Locate the cell with the specified text and output its (x, y) center coordinate. 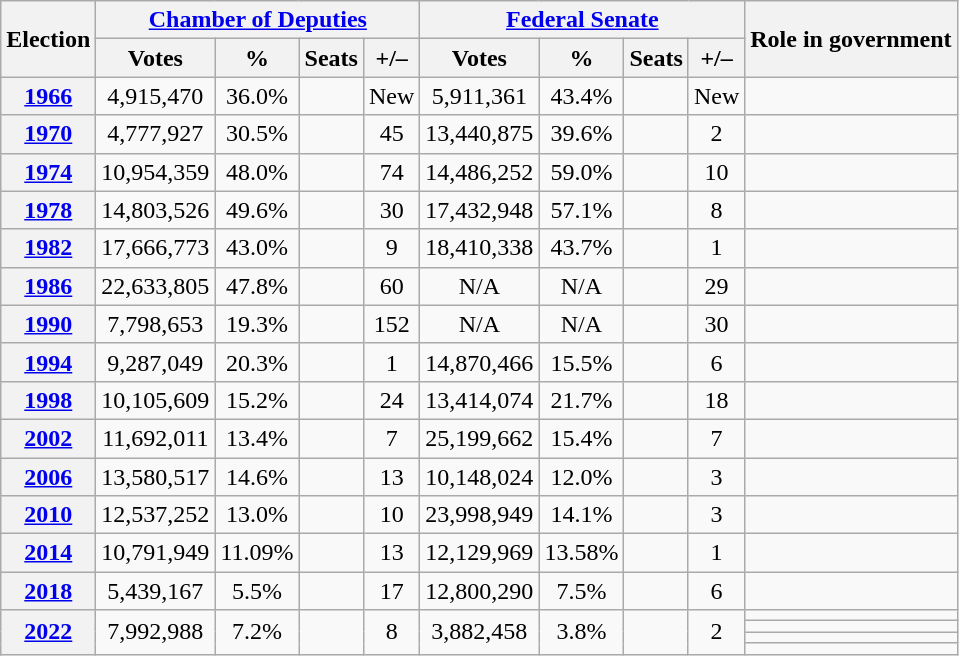
1994 (48, 362)
5,439,167 (156, 591)
20.3% (257, 362)
24 (391, 400)
10,148,024 (480, 477)
23,998,949 (480, 515)
17 (391, 591)
152 (391, 324)
10,791,949 (156, 553)
12,800,290 (480, 591)
49.6% (257, 210)
22,633,805 (156, 286)
12,537,252 (156, 515)
13,580,517 (156, 477)
15.4% (582, 438)
10,105,609 (156, 400)
13.58% (582, 553)
2002 (48, 438)
5,911,361 (480, 96)
74 (391, 172)
5.5% (257, 591)
18,410,338 (480, 248)
12,129,969 (480, 553)
18 (716, 400)
3,882,458 (480, 632)
Chamber of Deputies (258, 20)
15.2% (257, 400)
1974 (48, 172)
13,440,875 (480, 134)
7.5% (582, 591)
14.1% (582, 515)
7,798,653 (156, 324)
1978 (48, 210)
11,692,011 (156, 438)
48.0% (257, 172)
1986 (48, 286)
11.09% (257, 553)
19.3% (257, 324)
12.0% (582, 477)
13.0% (257, 515)
43.4% (582, 96)
29 (716, 286)
47.8% (257, 286)
10,954,359 (156, 172)
30.5% (257, 134)
1970 (48, 134)
2014 (48, 553)
21.7% (582, 400)
4,777,927 (156, 134)
1990 (48, 324)
17,432,948 (480, 210)
7,992,988 (156, 632)
14,870,466 (480, 362)
9 (391, 248)
14,803,526 (156, 210)
1966 (48, 96)
43.7% (582, 248)
2006 (48, 477)
60 (391, 286)
Role in government (851, 39)
3.8% (582, 632)
13.4% (257, 438)
45 (391, 134)
57.1% (582, 210)
Election (48, 39)
4,915,470 (156, 96)
15.5% (582, 362)
17,666,773 (156, 248)
Federal Senate (582, 20)
7.2% (257, 632)
36.0% (257, 96)
2010 (48, 515)
2022 (48, 632)
2018 (48, 591)
1998 (48, 400)
1982 (48, 248)
14.6% (257, 477)
25,199,662 (480, 438)
39.6% (582, 134)
43.0% (257, 248)
59.0% (582, 172)
13,414,074 (480, 400)
9,287,049 (156, 362)
14,486,252 (480, 172)
